Identify which cell holds the provided text, then report its (X, Y) central coordinate. 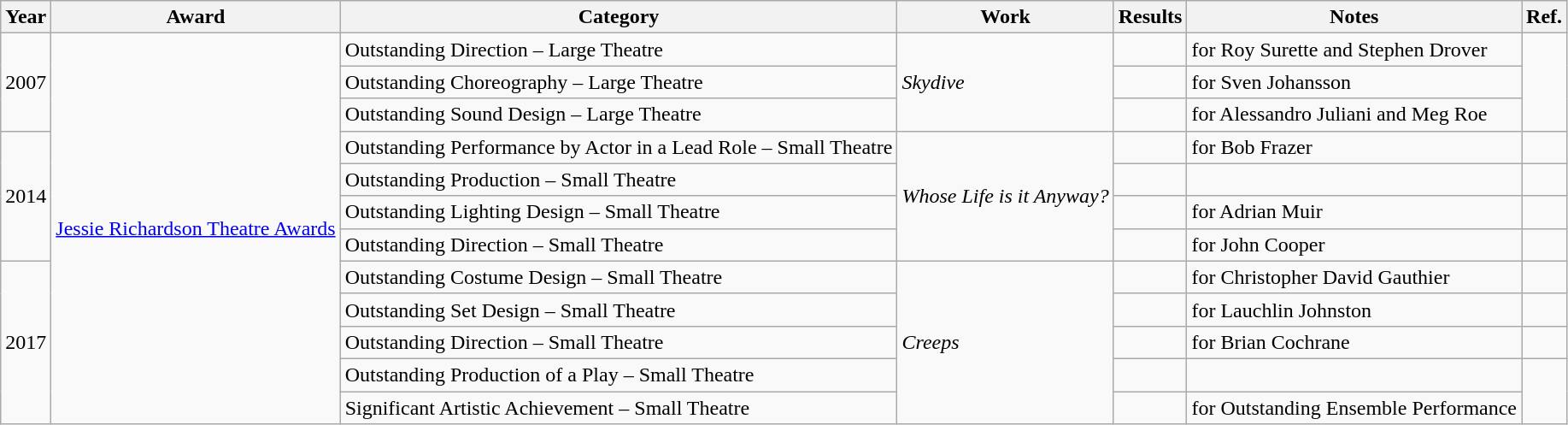
Outstanding Sound Design – Large Theatre (619, 115)
for Lauchlin Johnston (1354, 310)
Year (26, 17)
for Roy Surette and Stephen Drover (1354, 50)
Outstanding Choreography – Large Theatre (619, 82)
for Outstanding Ensemble Performance (1354, 408)
for Brian Cochrane (1354, 342)
Outstanding Costume Design – Small Theatre (619, 277)
Outstanding Lighting Design – Small Theatre (619, 212)
Ref. (1545, 17)
Outstanding Direction – Large Theatre (619, 50)
Skydive (1005, 82)
Category (619, 17)
2014 (26, 196)
Outstanding Production of a Play – Small Theatre (619, 375)
Outstanding Set Design – Small Theatre (619, 310)
for Christopher David Gauthier (1354, 277)
Creeps (1005, 342)
Significant Artistic Achievement – Small Theatre (619, 408)
for Bob Frazer (1354, 147)
2007 (26, 82)
Results (1150, 17)
Jessie Richardson Theatre Awards (196, 229)
Whose Life is it Anyway? (1005, 196)
for Adrian Muir (1354, 212)
Award (196, 17)
for John Cooper (1354, 245)
Notes (1354, 17)
2017 (26, 342)
Outstanding Performance by Actor in a Lead Role – Small Theatre (619, 147)
for Alessandro Juliani and Meg Roe (1354, 115)
for Sven Johansson (1354, 82)
Outstanding Production – Small Theatre (619, 180)
Work (1005, 17)
